Output the (x, y) coordinate of the center of the cell containing the given text.  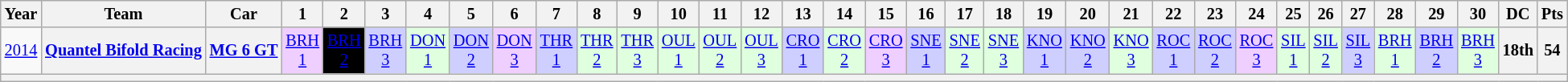
23 (1215, 14)
13 (803, 14)
SIL3 (1358, 51)
THR2 (597, 51)
22 (1174, 14)
1 (302, 14)
18th (1518, 51)
6 (515, 14)
OUL2 (720, 51)
KNO3 (1131, 51)
THR1 (556, 51)
15 (886, 14)
30 (1478, 14)
20 (1088, 14)
18 (1004, 14)
DC (1518, 14)
9 (637, 14)
21 (1131, 14)
MG 6 GT (244, 51)
14 (844, 14)
16 (926, 14)
KNO2 (1088, 51)
11 (720, 14)
17 (965, 14)
2014 (21, 51)
8 (597, 14)
3 (386, 14)
ROC1 (1174, 51)
Quantel Bifold Racing (124, 51)
SIL2 (1326, 51)
24 (1257, 14)
DON1 (428, 51)
THR3 (637, 51)
4 (428, 14)
29 (1437, 14)
2 (344, 14)
5 (471, 14)
Year (21, 14)
19 (1045, 14)
SNE2 (965, 51)
54 (1552, 51)
ROC3 (1257, 51)
Team (124, 14)
ROC2 (1215, 51)
KNO1 (1045, 51)
10 (679, 14)
12 (761, 14)
7 (556, 14)
CRO2 (844, 51)
Pts (1552, 14)
DON2 (471, 51)
26 (1326, 14)
Car (244, 14)
OUL3 (761, 51)
SNE3 (1004, 51)
OUL1 (679, 51)
27 (1358, 14)
25 (1293, 14)
SIL1 (1293, 51)
DON3 (515, 51)
CRO3 (886, 51)
28 (1395, 14)
CRO1 (803, 51)
SNE1 (926, 51)
